Return (X, Y) of the center of cell containing provided text 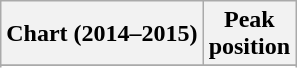
Chart (2014–2015) (102, 34)
Peakposition (249, 34)
